Provide the (x, y) coordinate of the cell's center where the given text is located.  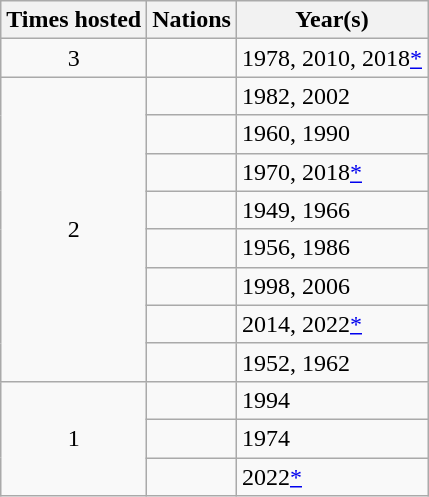
1956, 1986 (332, 248)
1949, 1966 (332, 210)
2022* (332, 477)
Nations (192, 20)
1970, 2018* (332, 172)
2014, 2022* (332, 324)
1978, 2010, 2018* (332, 58)
1994 (332, 400)
Times hosted (74, 20)
1 (74, 438)
1982, 2002 (332, 96)
1952, 1962 (332, 362)
3 (74, 58)
1974 (332, 438)
2 (74, 229)
1998, 2006 (332, 286)
Year(s) (332, 20)
1960, 1990 (332, 134)
